Identify which cell holds the provided text, then report its (X, Y) central coordinate. 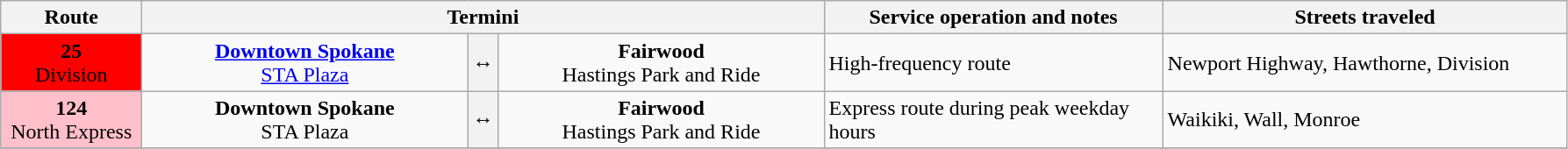
25Division (72, 63)
Waikiki, Wall, Monroe (1365, 119)
Newport Highway, Hawthorne, Division (1365, 63)
Service operation and notes (993, 18)
Termini (483, 18)
Streets traveled (1365, 18)
Route (72, 18)
High-frequency route (993, 63)
124North Express (72, 119)
Express route during peak weekday hours (993, 119)
